Find where the given text appears and provide that cell's center as [x, y] coordinate. 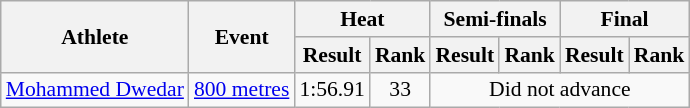
800 metres [242, 90]
Mohammed Dwedar [95, 90]
Heat [362, 19]
Did not advance [560, 90]
1:56.91 [332, 90]
Semi-finals [494, 19]
Final [624, 19]
Event [242, 36]
33 [400, 90]
Athlete [95, 36]
